Locate the cell with the specified text and output its [X, Y] center coordinate. 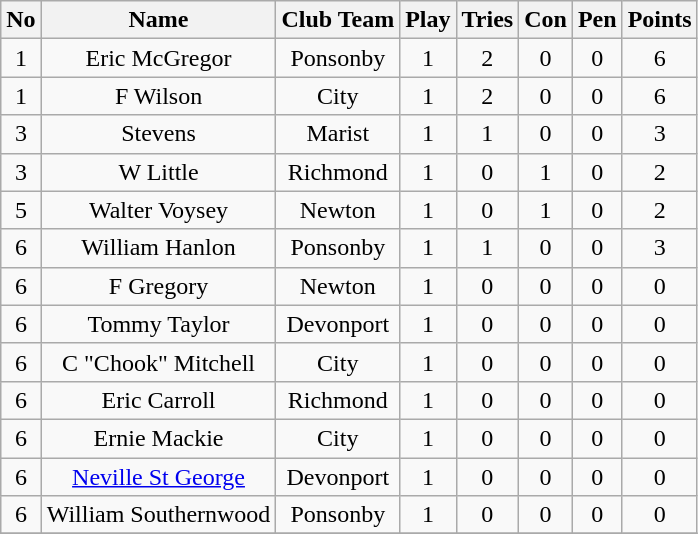
Points [660, 20]
Stevens [158, 134]
Club Team [338, 20]
William Hanlon [158, 248]
Pen [597, 20]
Eric McGregor [158, 58]
Tommy Taylor [158, 324]
Play [428, 20]
Eric Carroll [158, 400]
W Little [158, 172]
F Wilson [158, 96]
Neville St George [158, 477]
5 [21, 210]
Tries [488, 20]
Walter Voysey [158, 210]
C "Chook" Mitchell [158, 362]
Ernie Mackie [158, 438]
No [21, 20]
Con [546, 20]
William Southernwood [158, 515]
Marist [338, 134]
F Gregory [158, 286]
Name [158, 20]
